Output the [X, Y] coordinate of the center of the cell containing the given text.  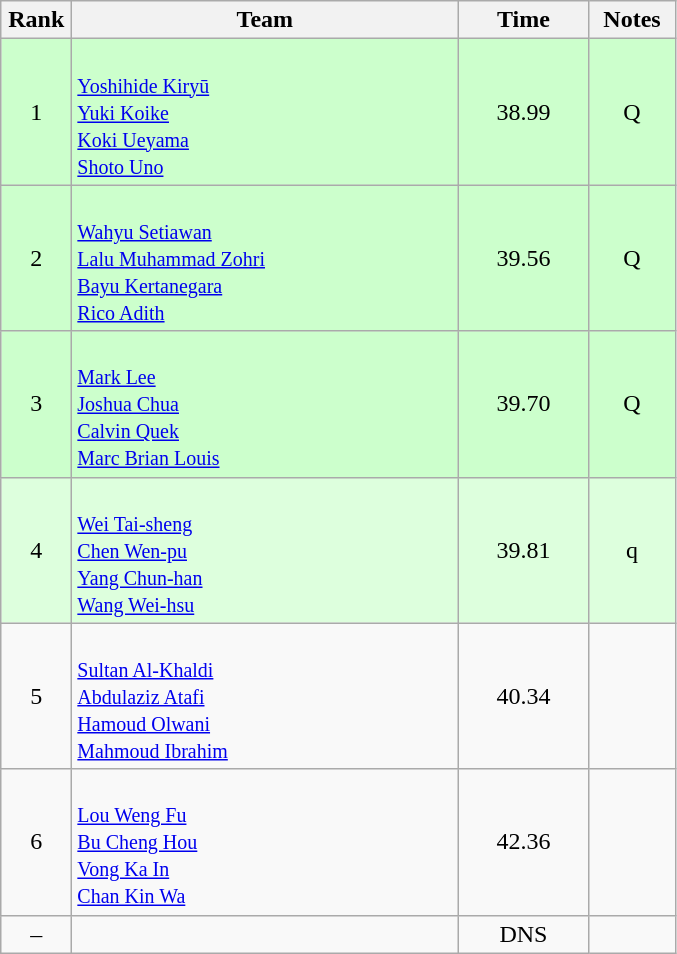
Wahyu SetiawanLalu Muhammad ZohriBayu KertanegaraRico Adith [265, 258]
Yoshihide KiryūYuki KoikeKoki UeyamaShoto Uno [265, 112]
Wei Tai-shengChen Wen-puYang Chun-hanWang Wei-hsu [265, 550]
2 [36, 258]
5 [36, 696]
39.70 [524, 404]
Notes [632, 20]
6 [36, 842]
Rank [36, 20]
40.34 [524, 696]
39.81 [524, 550]
42.36 [524, 842]
4 [36, 550]
38.99 [524, 112]
Team [265, 20]
Mark LeeJoshua ChuaCalvin QuekMarc Brian Louis [265, 404]
Time [524, 20]
q [632, 550]
Sultan Al-KhaldiAbdulaziz AtafiHamoud OlwaniMahmoud Ibrahim [265, 696]
3 [36, 404]
– [36, 934]
DNS [524, 934]
Lou Weng FuBu Cheng HouVong Ka InChan Kin Wa [265, 842]
39.56 [524, 258]
1 [36, 112]
